Find where the given text appears and provide that cell's center as [X, Y] coordinate. 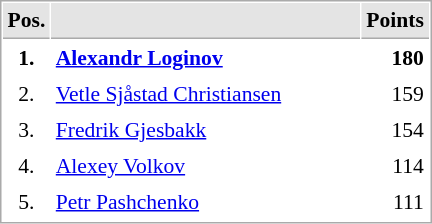
4. [26, 165]
Vetle Sjåstad Christiansen [206, 93]
159 [396, 93]
111 [396, 201]
Petr Pashchenko [206, 201]
114 [396, 165]
154 [396, 129]
3. [26, 129]
Alexandr Loginov [206, 57]
Pos. [26, 21]
5. [26, 201]
180 [396, 57]
1. [26, 57]
Fredrik Gjesbakk [206, 129]
Points [396, 21]
2. [26, 93]
Alexey Volkov [206, 165]
